Output the (x, y) coordinate of the center of the cell containing the given text.  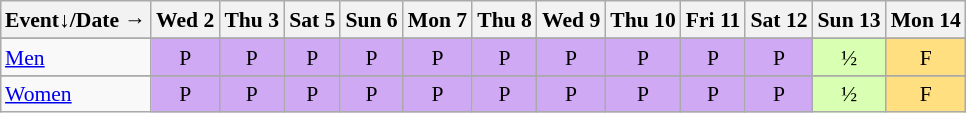
Women (76, 94)
Sat 5 (312, 20)
Mon 7 (438, 20)
Event↓/Date → (76, 20)
Thu 8 (504, 20)
Thu 10 (643, 20)
Sun 6 (371, 20)
Thu 3 (252, 20)
Mon 14 (926, 20)
Fri 11 (714, 20)
Men (76, 56)
Sat 12 (778, 20)
Wed 2 (185, 20)
Wed 9 (571, 20)
Sun 13 (850, 20)
